Return the [X, Y] coordinate for the center point of the cell that contains the specified text.  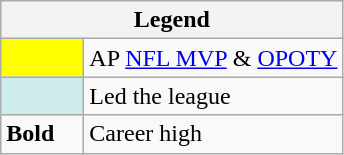
Career high [214, 134]
Legend [172, 20]
AP NFL MVP & OPOTY [214, 58]
Led the league [214, 96]
Bold [42, 134]
